Detect which cell encompasses the target text, then output its (X, Y) center coordinate. 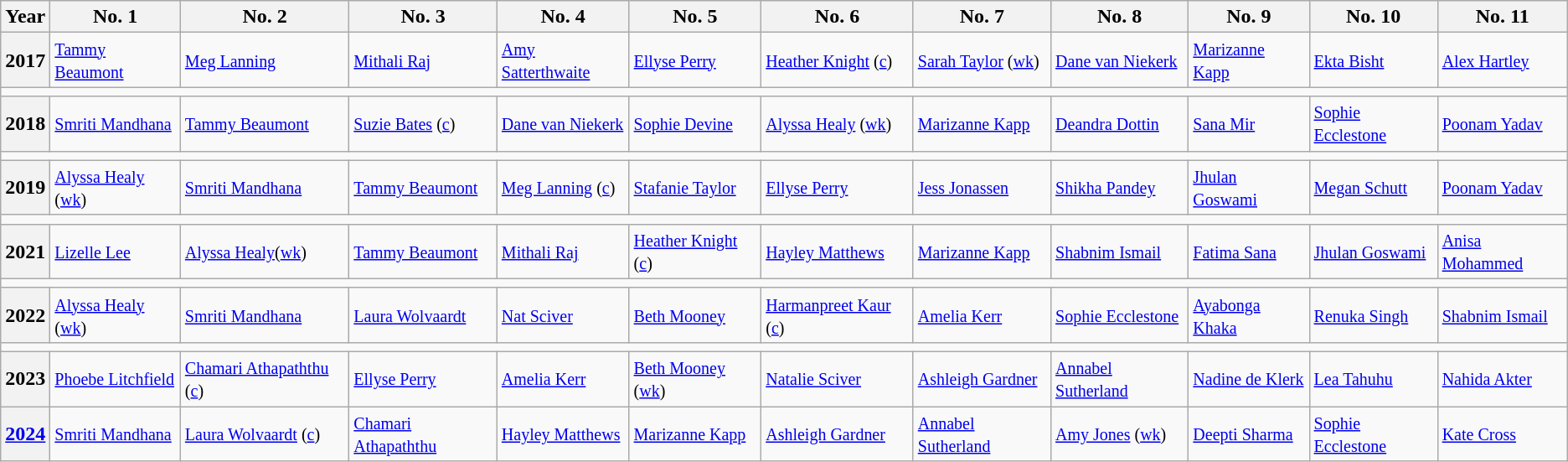
2022 (25, 315)
Amy Jones (wk) (1120, 433)
No. 8 (1120, 17)
Phoebe Litchfield (116, 379)
2024 (25, 433)
Shikha Pandey (1120, 188)
2018 (25, 124)
No. 9 (1249, 17)
Laura Wolvaardt (424, 315)
Kate Cross (1503, 433)
No. 10 (1374, 17)
Ekta Bisht (1374, 60)
Anisa Mohammed (1503, 252)
Stafanie Taylor (695, 188)
Beth Mooney (695, 315)
No. 5 (695, 17)
No. 2 (265, 17)
No. 11 (1503, 17)
Megan Schutt (1374, 188)
Harmanpreet Kaur (c) (838, 315)
Year (25, 17)
Meg Lanning (265, 60)
No. 1 (116, 17)
Alyssa Healy(wk) (265, 252)
Nadine de Klerk (1249, 379)
Sophie Devine (695, 124)
2017 (25, 60)
No. 6 (838, 17)
Meg Lanning (c) (563, 188)
Alex Hartley (1503, 60)
Natalie Sciver (838, 379)
Lizelle Lee (116, 252)
No. 7 (982, 17)
Nat Sciver (563, 315)
Chamari Athapaththu (424, 433)
Nahida Akter (1503, 379)
Deandra Dottin (1120, 124)
Fatima Sana (1249, 252)
Lea Tahuhu (1374, 379)
Chamari Athapaththu (c) (265, 379)
No. 4 (563, 17)
Jess Jonassen (982, 188)
Suzie Bates (c) (424, 124)
Amy Satterthwaite (563, 60)
Sana Mir (1249, 124)
2023 (25, 379)
Ayabonga Khaka (1249, 315)
Sarah Taylor (wk) (982, 60)
Beth Mooney (wk) (695, 379)
Deepti Sharma (1249, 433)
2019 (25, 188)
2021 (25, 252)
No. 3 (424, 17)
Laura Wolvaardt (c) (265, 433)
Renuka Singh (1374, 315)
